For the text-containing cell, return its midpoint in [x, y] coordinate format. 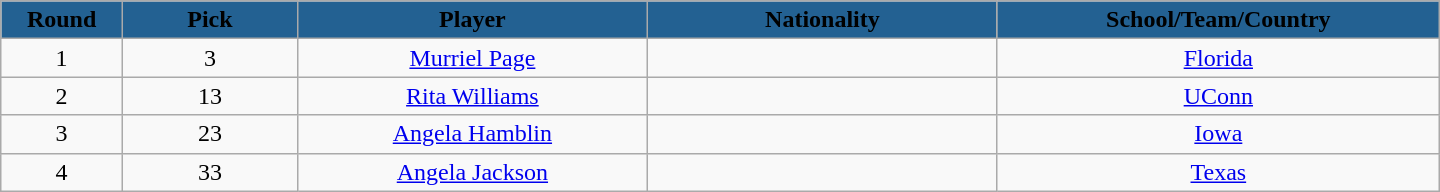
Angela Hamblin [472, 134]
Rita Williams [472, 96]
33 [210, 172]
Florida [1218, 58]
Round [62, 20]
School/Team/Country [1218, 20]
2 [62, 96]
Pick [210, 20]
Murriel Page [472, 58]
Nationality [822, 20]
Angela Jackson [472, 172]
23 [210, 134]
1 [62, 58]
Iowa [1218, 134]
Texas [1218, 172]
13 [210, 96]
Player [472, 20]
4 [62, 172]
UConn [1218, 96]
